Return the [X, Y] coordinate for the center point of the cell that contains the specified text.  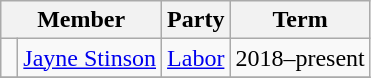
Party [196, 20]
Member [82, 20]
Jayne Stinson [90, 58]
Term [300, 20]
Labor [196, 58]
2018–present [300, 58]
